Determine the [X, Y] coordinate at the center of the cell enclosing the given text.  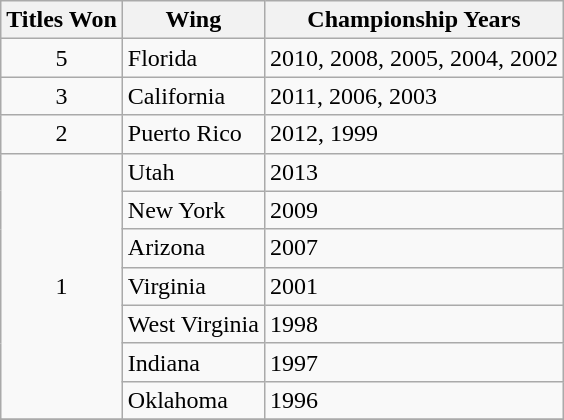
2011, 2006, 2003 [414, 96]
Championship Years [414, 20]
1 [62, 286]
Puerto Rico [193, 134]
New York [193, 210]
Utah [193, 172]
1996 [414, 400]
2001 [414, 286]
2012, 1999 [414, 134]
Oklahoma [193, 400]
1997 [414, 362]
Virginia [193, 286]
1998 [414, 324]
2013 [414, 172]
West Virginia [193, 324]
Titles Won [62, 20]
2 [62, 134]
2010, 2008, 2005, 2004, 2002 [414, 58]
California [193, 96]
Indiana [193, 362]
3 [62, 96]
Florida [193, 58]
2009 [414, 210]
5 [62, 58]
2007 [414, 248]
Wing [193, 20]
Arizona [193, 248]
